Find where the given text appears and provide that cell's center as (x, y) coordinate. 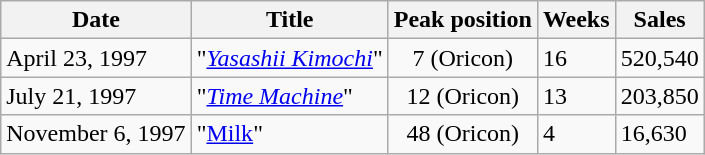
48 (Oricon) (462, 134)
520,540 (660, 58)
April 23, 1997 (96, 58)
13 (576, 96)
"Yasashii Kimochi" (290, 58)
4 (576, 134)
Date (96, 20)
November 6, 1997 (96, 134)
July 21, 1997 (96, 96)
Title (290, 20)
"Time Machine" (290, 96)
Peak position (462, 20)
12 (Oricon) (462, 96)
16,630 (660, 134)
Sales (660, 20)
Weeks (576, 20)
16 (576, 58)
203,850 (660, 96)
"Milk" (290, 134)
7 (Oricon) (462, 58)
